Output the [X, Y] coordinate of the center of the cell containing the given text.  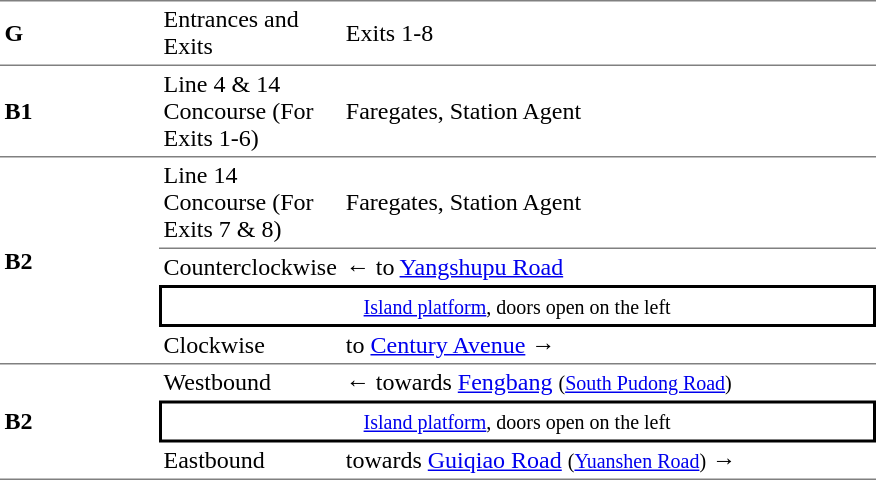
← to Yangshupu Road [608, 267]
G [80, 33]
Line 4 & 14 Concourse (For Exits 1-6) [250, 112]
to Century Avenue → [608, 346]
Counterclockwise [250, 267]
Exits 1-8 [608, 33]
Westbound [250, 382]
Clockwise [250, 346]
← towards Fengbang (South Pudong Road) [608, 382]
Line 14 Concourse (For Exits 7 & 8) [250, 204]
towards Guiqiao Road (Yuanshen Road) → [608, 461]
Entrances and Exits [250, 33]
B1 [80, 112]
Eastbound [250, 461]
